Pinpoint the cell where the given text exists, returning its [x, y] midpoint coordinate. 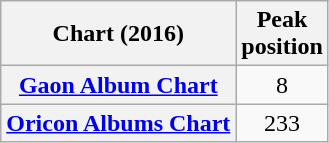
Peakposition [282, 34]
Gaon Album Chart [118, 85]
8 [282, 85]
Chart (2016) [118, 34]
233 [282, 123]
Oricon Albums Chart [118, 123]
